From the cell containing the given text, extract its center point as [X, Y] coordinate. 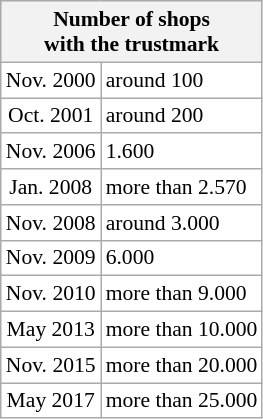
1.600 [182, 152]
around 3.000 [182, 223]
more than 25.000 [182, 401]
Nov. 2000 [51, 80]
around 200 [182, 116]
Nov. 2008 [51, 223]
Nov. 2015 [51, 365]
more than 9.000 [182, 294]
Nov. 2009 [51, 258]
Jan. 2008 [51, 187]
more than 20.000 [182, 365]
Nov. 2010 [51, 294]
around 100 [182, 80]
Nov. 2006 [51, 152]
Number of shopswith the trustmark [132, 32]
more than 2.570 [182, 187]
May 2013 [51, 330]
May 2017 [51, 401]
Oct. 2001 [51, 116]
6.000 [182, 258]
more than 10.000 [182, 330]
